From the cell containing the given text, extract its center point as (x, y) coordinate. 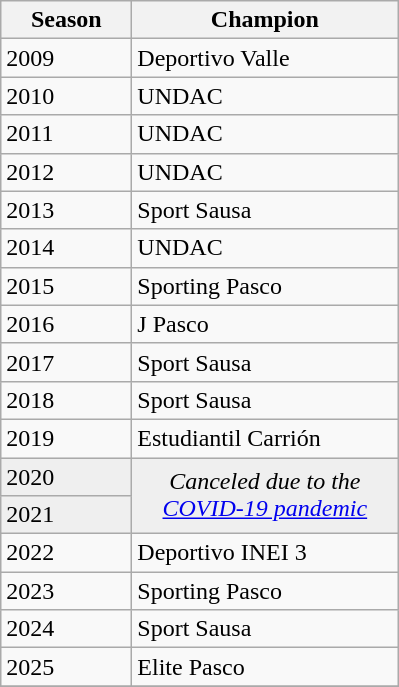
2019 (66, 438)
2023 (66, 591)
2012 (66, 172)
2010 (66, 96)
2018 (66, 400)
2017 (66, 362)
2025 (66, 667)
2009 (66, 58)
2014 (66, 248)
J Pasco (265, 324)
Canceled due to the COVID-19 pandemic (265, 496)
Deportivo INEI 3 (265, 553)
2015 (66, 286)
2016 (66, 324)
Deportivo Valle (265, 58)
2011 (66, 134)
2013 (66, 210)
Estudiantil Carrión (265, 438)
2020 (66, 477)
Champion (265, 20)
Elite Pasco (265, 667)
2021 (66, 515)
Season (66, 20)
2022 (66, 553)
2024 (66, 629)
